Provide the (x, y) coordinate of the cell's center where the given text is located.  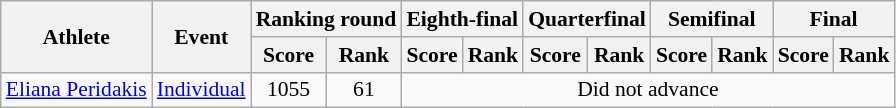
Eighth-final (462, 19)
Semifinal (712, 19)
Did not advance (648, 90)
Final (834, 19)
Ranking round (326, 19)
61 (364, 90)
Athlete (76, 36)
Event (202, 36)
Individual (202, 90)
1055 (289, 90)
Quarterfinal (587, 19)
Eliana Peridakis (76, 90)
